Determine the (X, Y) coordinate at the center of the cell enclosing the given text.  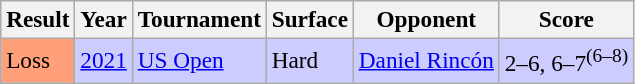
Opponent (426, 19)
Surface (310, 19)
Daniel Rincón (426, 60)
2021 (104, 60)
2–6, 6–7(6–8) (566, 60)
Year (104, 19)
Result (38, 19)
Score (566, 19)
Tournament (199, 19)
US Open (199, 60)
Loss (38, 60)
Hard (310, 60)
